Detect which cell encompasses the target text, then output its (x, y) center coordinate. 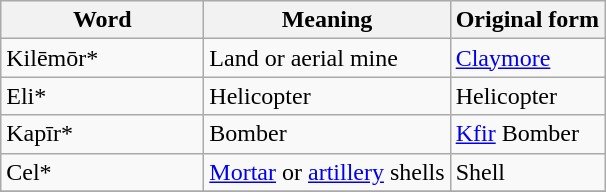
Bomber (327, 134)
Claymore (527, 58)
Land or aerial mine (327, 58)
Mortar or artillery shells (327, 172)
Eli* (102, 96)
Word (102, 20)
Original form (527, 20)
Cel* (102, 172)
Shell (527, 172)
Kilēmōr* (102, 58)
Kapīr* (102, 134)
Meaning (327, 20)
Kfir Bomber (527, 134)
